Pinpoint the cell where the given text exists, returning its (x, y) midpoint coordinate. 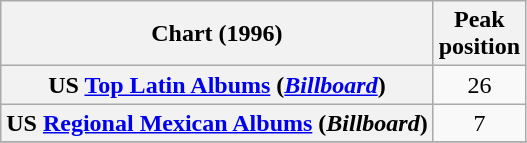
26 (479, 85)
Chart (1996) (217, 34)
US Regional Mexican Albums (Billboard) (217, 123)
7 (479, 123)
Peakposition (479, 34)
US Top Latin Albums (Billboard) (217, 85)
